Provide the (x, y) coordinate of the cell's center where the given text is located.  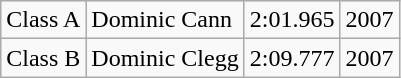
Class B (44, 58)
2:01.965 (292, 20)
Dominic Cann (165, 20)
Dominic Clegg (165, 58)
2:09.777 (292, 58)
Class A (44, 20)
